Return [X, Y] of the center of cell containing provided text 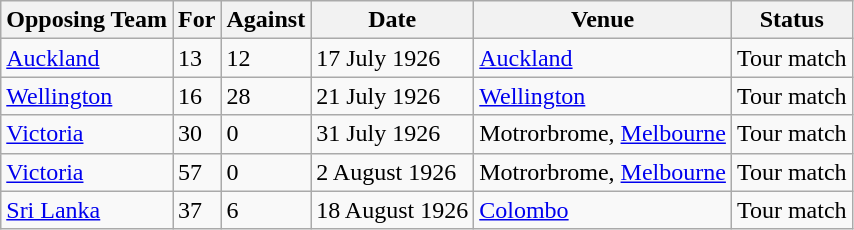
17 July 1926 [392, 58]
Against [266, 20]
Date [392, 20]
57 [197, 172]
6 [266, 210]
Venue [603, 20]
2 August 1926 [392, 172]
37 [197, 210]
Opposing Team [87, 20]
12 [266, 58]
30 [197, 134]
For [197, 20]
Sri Lanka [87, 210]
21 July 1926 [392, 96]
18 August 1926 [392, 210]
16 [197, 96]
13 [197, 58]
31 July 1926 [392, 134]
Colombo [603, 210]
28 [266, 96]
Status [792, 20]
